Return the (X, Y) coordinate for the center point of the cell that contains the specified text.  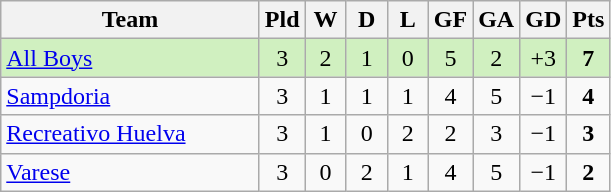
D (366, 20)
7 (588, 58)
L (408, 20)
Team (130, 20)
Sampdoria (130, 96)
Recreativo Huelva (130, 134)
Varese (130, 172)
W (326, 20)
GF (450, 20)
GA (496, 20)
+3 (544, 58)
Pts (588, 20)
Pld (282, 20)
GD (544, 20)
All Boys (130, 58)
